Return the (X, Y) coordinate for the center point of the cell that contains the specified text.  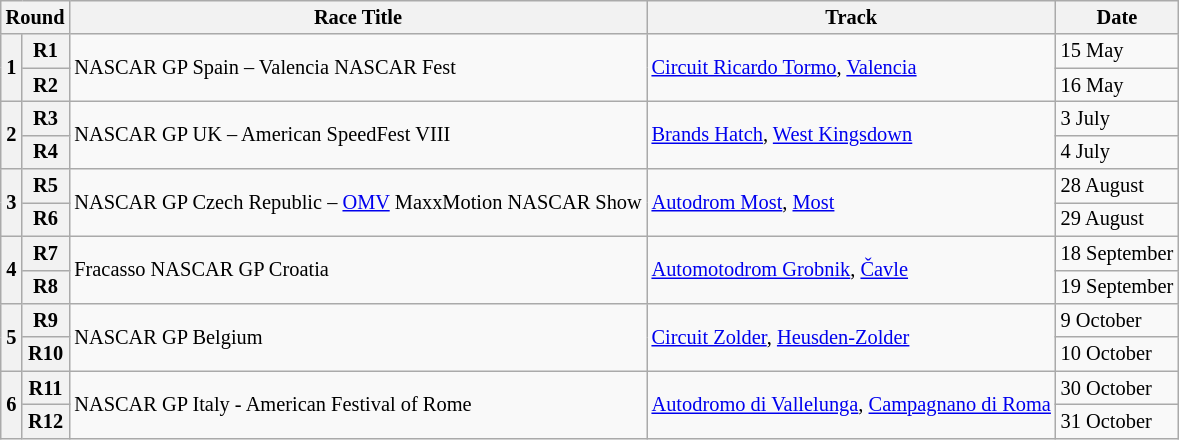
Brands Hatch, West Kingsdown (852, 134)
6 (12, 404)
NASCAR GP Belgium (358, 336)
R11 (46, 388)
Automotodrom Grobnik, Čavle (852, 270)
R4 (46, 152)
Round (36, 17)
R5 (46, 186)
Autodrom Most, Most (852, 202)
Race Title (358, 17)
R12 (46, 421)
R10 (46, 354)
R1 (46, 51)
R9 (46, 320)
NASCAR GP UK – American SpeedFest VIII (358, 134)
NASCAR GP Czech Republic – OMV MaxxMotion NASCAR Show (358, 202)
R2 (46, 85)
Autodromo di Vallelunga, Campagnano di Roma (852, 404)
NASCAR GP Italy - American Festival of Rome (358, 404)
29 August (1117, 219)
16 May (1117, 85)
9 October (1117, 320)
3 (12, 202)
Date (1117, 17)
4 July (1117, 152)
3 July (1117, 118)
Fracasso NASCAR GP Croatia (358, 270)
R6 (46, 219)
2 (12, 134)
5 (12, 336)
15 May (1117, 51)
10 October (1117, 354)
1 (12, 68)
30 October (1117, 388)
Circuit Ricardo Tormo, Valencia (852, 68)
Circuit Zolder, Heusden-Zolder (852, 336)
18 September (1117, 253)
4 (12, 270)
R8 (46, 287)
31 October (1117, 421)
R3 (46, 118)
NASCAR GP Spain – Valencia NASCAR Fest (358, 68)
R7 (46, 253)
19 September (1117, 287)
28 August (1117, 186)
Track (852, 17)
